Extract the (X, Y) coordinate from the center of the cell holding the provided text.  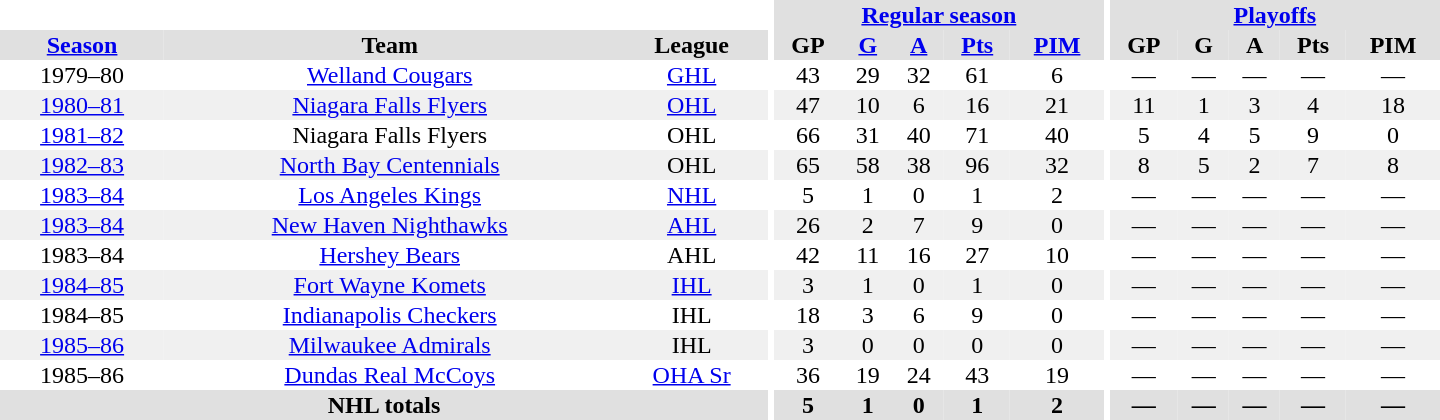
27 (977, 255)
61 (977, 75)
Dundas Real McCoys (390, 375)
66 (808, 135)
New Haven Nighthawks (390, 225)
Los Angeles Kings (390, 195)
36 (808, 375)
Fort Wayne Komets (390, 285)
47 (808, 105)
NHL (692, 195)
OHA Sr (692, 375)
65 (808, 165)
38 (918, 165)
24 (918, 375)
Regular season (939, 15)
42 (808, 255)
North Bay Centennials (390, 165)
58 (868, 165)
71 (977, 135)
NHL totals (384, 405)
31 (868, 135)
1980–81 (82, 105)
GHL (692, 75)
Indianapolis Checkers (390, 315)
Season (82, 45)
26 (808, 225)
Hershey Bears (390, 255)
1979–80 (82, 75)
21 (1057, 105)
Welland Cougars (390, 75)
Team (390, 45)
1982–83 (82, 165)
1981–82 (82, 135)
96 (977, 165)
Milwaukee Admirals (390, 345)
29 (868, 75)
League (692, 45)
Playoffs (1275, 15)
